Pinpoint the cell where the given text exists, returning its (x, y) midpoint coordinate. 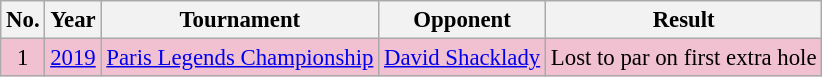
Opponent (462, 20)
No. (23, 20)
David Shacklady (462, 58)
2019 (73, 58)
Tournament (240, 20)
1 (23, 58)
Year (73, 20)
Result (684, 20)
Lost to par on first extra hole (684, 58)
Paris Legends Championship (240, 58)
